Pinpoint the cell where the given text exists, returning its (X, Y) midpoint coordinate. 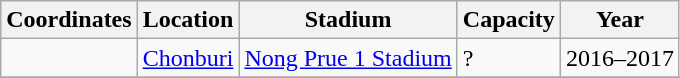
Location (188, 20)
Year (620, 20)
? (508, 58)
Coordinates (69, 20)
Stadium (348, 20)
Chonburi (188, 58)
Capacity (508, 20)
2016–2017 (620, 58)
Nong Prue 1 Stadium (348, 58)
